From the cell containing the given text, extract its center point as (X, Y) coordinate. 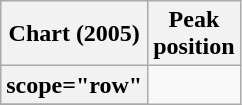
Peakposition (194, 34)
scope="row" (74, 85)
Chart (2005) (74, 34)
